Pinpoint the cell where the given text exists, returning its [x, y] midpoint coordinate. 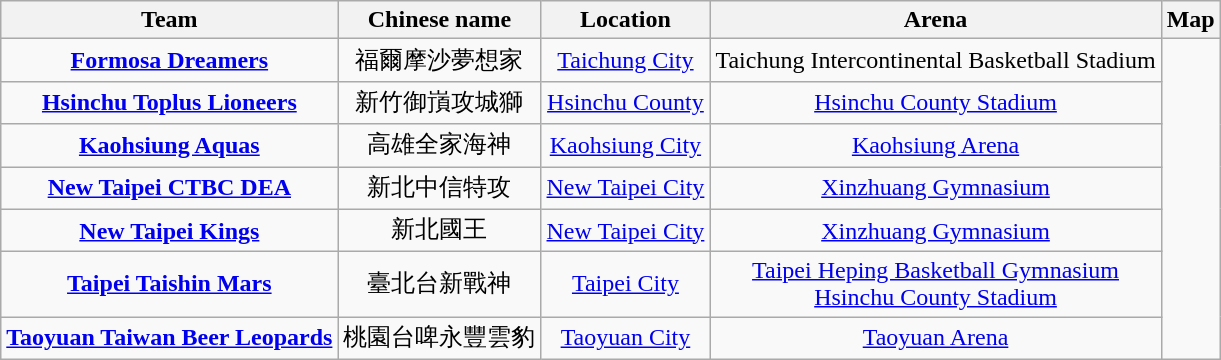
桃園台啤永豐雲豹 [440, 338]
New Taipei CTBC DEA [170, 188]
Team [170, 20]
Taoyuan City [626, 338]
Kaohsiung Aquas [170, 146]
Location [626, 20]
Map [1190, 20]
福爾摩沙夢想家 [440, 60]
Kaohsiung Arena [936, 146]
Chinese name [440, 20]
Taipei Taishin Mars [170, 284]
Taoyuan Arena [936, 338]
新北國王 [440, 230]
New Taipei Kings [170, 230]
Taichung City [626, 60]
Formosa Dreamers [170, 60]
Taipei City [626, 284]
高雄全家海神 [440, 146]
Taoyuan Taiwan Beer Leopards [170, 338]
Taichung Intercontinental Basketball Stadium [936, 60]
Taipei Heping Basketball GymnasiumHsinchu County Stadium [936, 284]
Arena [936, 20]
Hsinchu County Stadium [936, 102]
Hsinchu Toplus Lioneers [170, 102]
新北中信特攻 [440, 188]
臺北台新戰神 [440, 284]
Hsinchu County [626, 102]
Kaohsiung City [626, 146]
新竹御嵿攻城獅 [440, 102]
